Output the (x, y) coordinate of the center of the cell containing the given text.  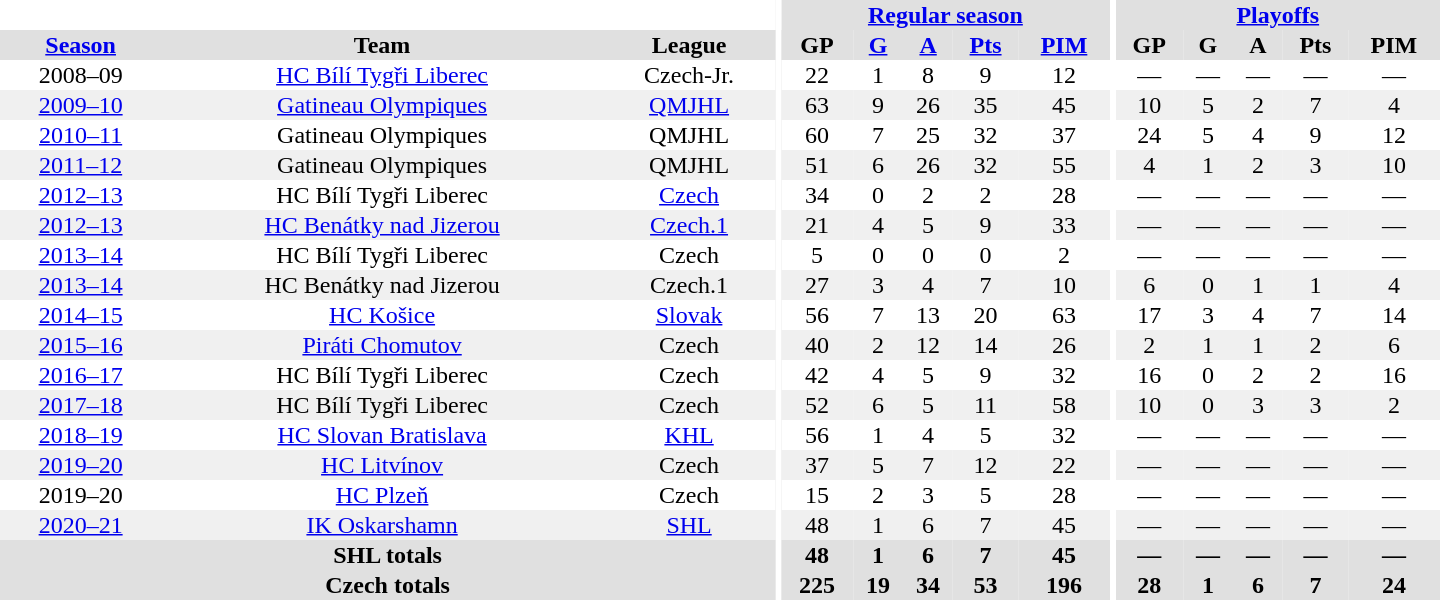
13 (928, 315)
HC Plzeň (382, 495)
SHL totals (388, 555)
Team (382, 45)
21 (817, 225)
196 (1064, 585)
2016–17 (80, 375)
52 (817, 405)
42 (817, 375)
Playoffs (1278, 15)
Regular season (946, 15)
KHL (689, 435)
15 (817, 495)
Slovak (689, 315)
HC Litvínov (382, 465)
35 (986, 105)
SHL (689, 525)
2018–19 (80, 435)
33 (1064, 225)
2009–10 (80, 105)
60 (817, 135)
2015–16 (80, 345)
Season (80, 45)
11 (986, 405)
19 (878, 585)
20 (986, 315)
2008–09 (80, 75)
40 (817, 345)
IK Oskarshamn (382, 525)
Piráti Chomutov (382, 345)
55 (1064, 165)
25 (928, 135)
2011–12 (80, 165)
53 (986, 585)
27 (817, 285)
Czech totals (388, 585)
HC Košice (382, 315)
League (689, 45)
2014–15 (80, 315)
2017–18 (80, 405)
51 (817, 165)
2010–11 (80, 135)
17 (1150, 315)
8 (928, 75)
225 (817, 585)
HC Slovan Bratislava (382, 435)
58 (1064, 405)
2020–21 (80, 525)
Czech-Jr. (689, 75)
